Detect which cell encompasses the target text, then output its [X, Y] center coordinate. 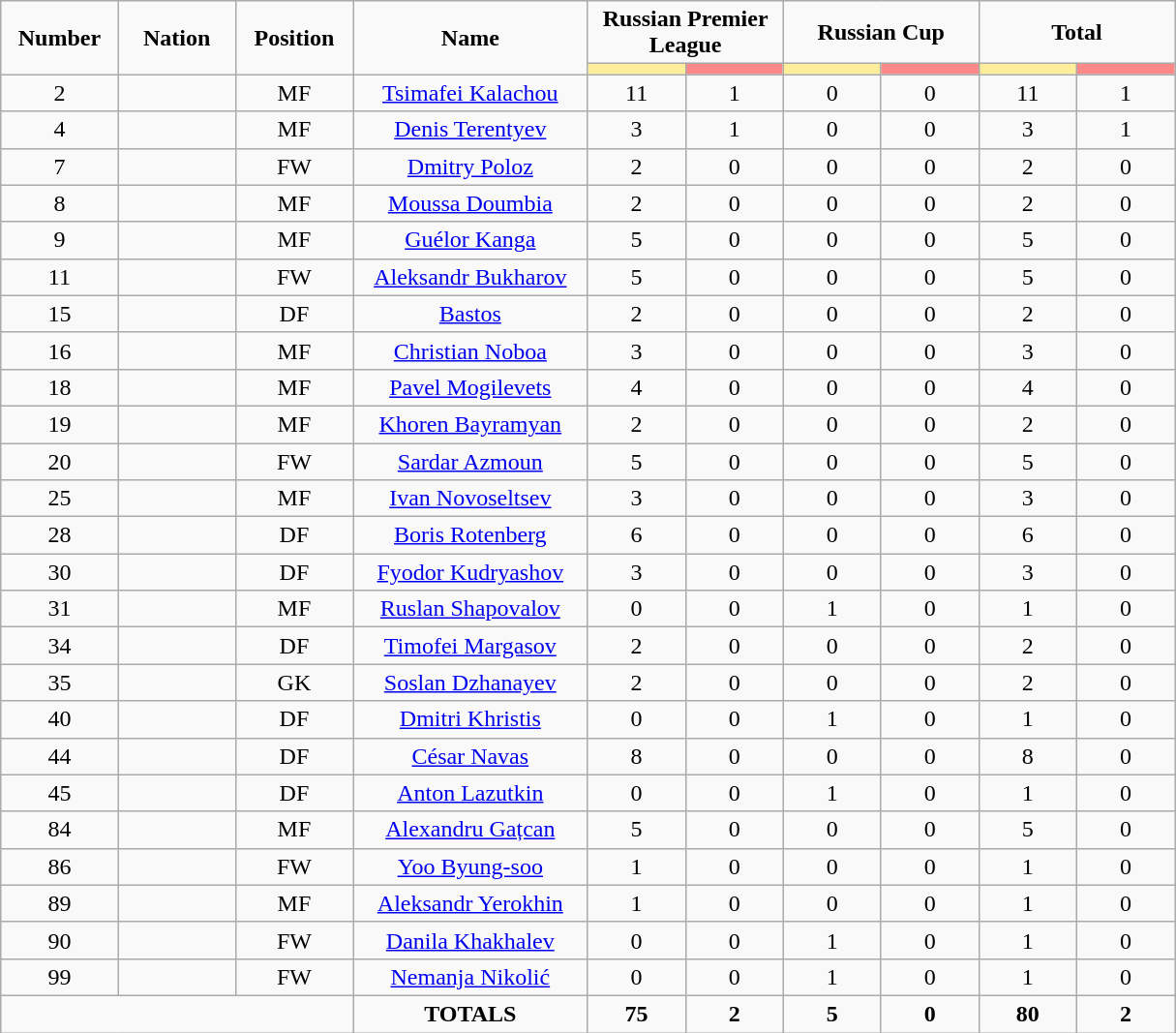
Tsimafei Kalachou [470, 93]
90 [60, 940]
19 [60, 424]
45 [60, 793]
Name [470, 38]
Alexandru Gațcan [470, 830]
31 [60, 609]
80 [1028, 1014]
Number [60, 38]
9 [60, 240]
84 [60, 830]
Boris Rotenberg [470, 535]
Khoren Bayramyan [470, 424]
Christian Noboa [470, 350]
Russian Premier League [685, 33]
7 [60, 167]
35 [60, 683]
Position [294, 38]
30 [60, 572]
15 [60, 314]
Guélor Kanga [470, 240]
Fyodor Kudryashov [470, 572]
GK [294, 683]
44 [60, 756]
Aleksandr Yerokhin [470, 903]
Nemanja Nikolić [470, 977]
Aleksandr Bukharov [470, 277]
40 [60, 719]
25 [60, 499]
99 [60, 977]
28 [60, 535]
Timofei Margasov [470, 646]
20 [60, 462]
Ivan Novoseltsev [470, 499]
18 [60, 387]
89 [60, 903]
Bastos [470, 314]
Denis Terentyev [470, 130]
Yoo Byung-soo [470, 866]
Danila Khakhalev [470, 940]
César Navas [470, 756]
Soslan Dzhanayev [470, 683]
75 [637, 1014]
16 [60, 350]
Dmitri Khristis [470, 719]
Russian Cup [881, 33]
Moussa Doumbia [470, 203]
86 [60, 866]
Anton Lazutkin [470, 793]
Sardar Azmoun [470, 462]
Nation [176, 38]
34 [60, 646]
Total [1076, 33]
Dmitry Poloz [470, 167]
TOTALS [470, 1014]
Pavel Mogilevets [470, 387]
Ruslan Shapovalov [470, 609]
